Detect which cell encompasses the target text, then output its [x, y] center coordinate. 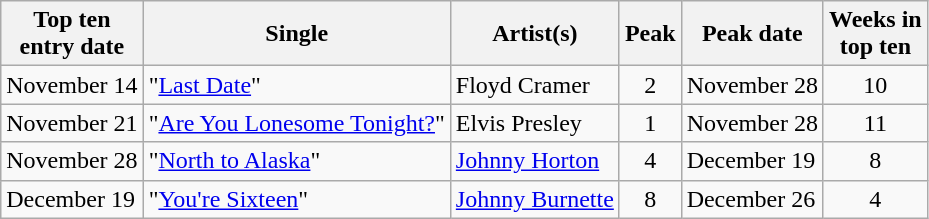
Elvis Presley [534, 123]
"Last Date" [296, 85]
Single [296, 34]
"North to Alaska" [296, 161]
2 [650, 85]
Peak date [752, 34]
1 [650, 123]
December 26 [752, 199]
November 14 [72, 85]
"You're Sixteen" [296, 199]
Floyd Cramer [534, 85]
10 [875, 85]
Johnny Horton [534, 161]
11 [875, 123]
Peak [650, 34]
Top tenentry date [72, 34]
"Are You Lonesome Tonight?" [296, 123]
Weeks intop ten [875, 34]
Johnny Burnette [534, 199]
November 21 [72, 123]
Artist(s) [534, 34]
